Capture the cell that displays the provided text and extract its (X, Y) central coordinate. 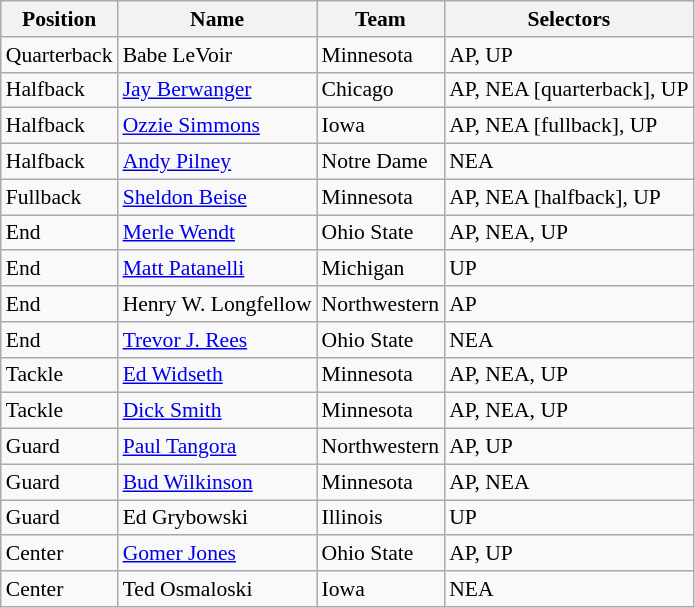
Dick Smith (218, 411)
Matt Patanelli (218, 269)
Name (218, 19)
Bud Wilkinson (218, 482)
Ed Widseth (218, 375)
Jay Berwanger (218, 90)
AP, NEA [halfback], UP (568, 197)
Merle Wendt (218, 233)
AP (568, 304)
Henry W. Longfellow (218, 304)
Notre Dame (381, 162)
Quarterback (60, 55)
Ted Osmaloski (218, 589)
Gomer Jones (218, 554)
Babe LeVoir (218, 55)
Michigan (381, 269)
Trevor J. Rees (218, 340)
Position (60, 19)
Illinois (381, 518)
Paul Tangora (218, 447)
Team (381, 19)
Selectors (568, 19)
Fullback (60, 197)
Andy Pilney (218, 162)
AP, NEA [fullback], UP (568, 126)
Ozzie Simmons (218, 126)
Ed Grybowski (218, 518)
Chicago (381, 90)
AP, NEA (568, 482)
Sheldon Beise (218, 197)
AP, NEA [quarterback], UP (568, 90)
